Identify which cell holds the provided text, then report its [x, y] central coordinate. 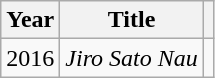
Year [30, 20]
Title [132, 20]
Jiro Sato Nau [132, 58]
2016 [30, 58]
